Scan for the cell matching the given text and deliver its [x, y] coordinate at center. 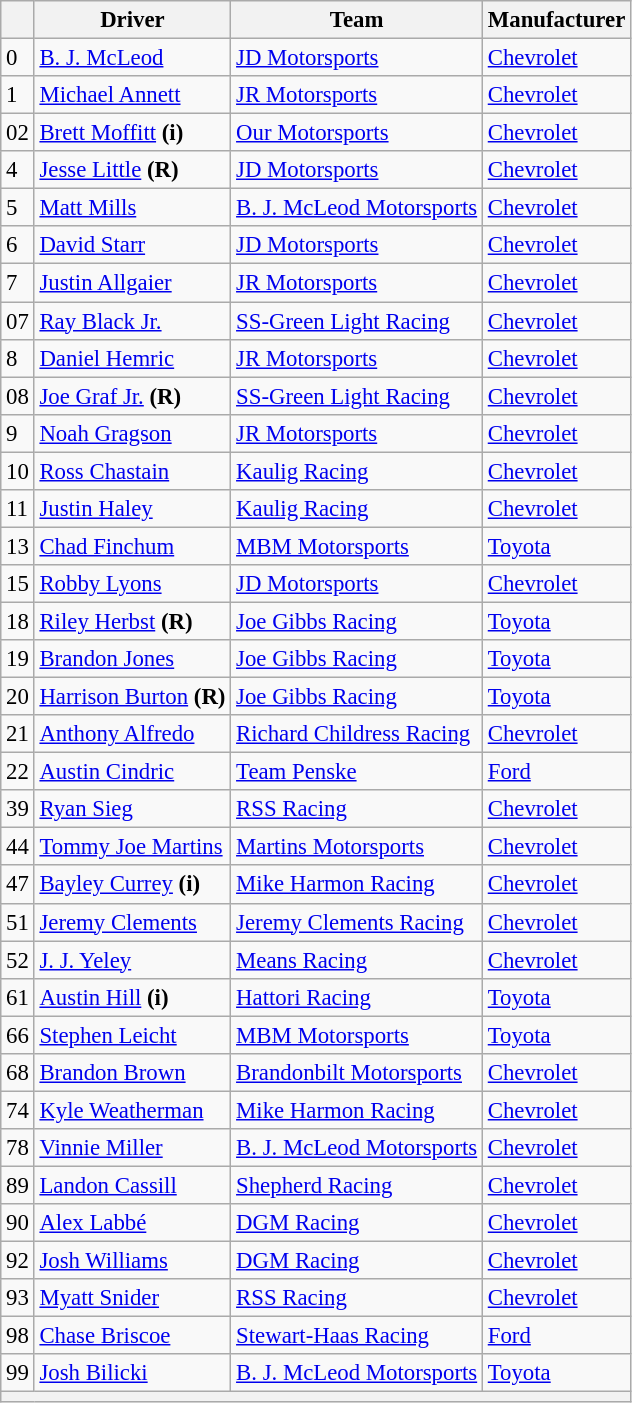
Kyle Weatherman [132, 1110]
Brett Moffitt (i) [132, 133]
07 [18, 321]
39 [18, 809]
Team Penske [357, 772]
61 [18, 997]
Ross Chastain [132, 471]
Josh Bilicki [132, 1373]
Team [357, 20]
98 [18, 1336]
20 [18, 697]
Ray Black Jr. [132, 321]
15 [18, 584]
J. J. Yeley [132, 960]
Means Racing [357, 960]
Joe Graf Jr. (R) [132, 396]
Shepherd Racing [357, 1185]
4 [18, 170]
Stephen Leicht [132, 1035]
6 [18, 245]
51 [18, 922]
Brandonbilt Motorsports [357, 1073]
13 [18, 546]
52 [18, 960]
89 [18, 1185]
Chad Finchum [132, 546]
19 [18, 659]
Richard Childress Racing [357, 734]
Anthony Alfredo [132, 734]
18 [18, 621]
Austin Cindric [132, 772]
B. J. McLeod [132, 58]
10 [18, 471]
Alex Labbé [132, 1223]
Our Motorsports [357, 133]
Austin Hill (i) [132, 997]
Manufacturer [556, 20]
David Starr [132, 245]
Jeremy Clements Racing [357, 922]
Stewart-Haas Racing [357, 1336]
66 [18, 1035]
Justin Allgaier [132, 283]
9 [18, 433]
1 [18, 95]
Myatt Snider [132, 1298]
47 [18, 885]
0 [18, 58]
Bayley Currey (i) [132, 885]
08 [18, 396]
Josh Williams [132, 1261]
Daniel Hemric [132, 358]
Michael Annett [132, 95]
11 [18, 509]
Noah Gragson [132, 433]
Brandon Brown [132, 1073]
93 [18, 1298]
Justin Haley [132, 509]
99 [18, 1373]
5 [18, 208]
Matt Mills [132, 208]
44 [18, 847]
Hattori Racing [357, 997]
Jeremy Clements [132, 922]
7 [18, 283]
68 [18, 1073]
92 [18, 1261]
21 [18, 734]
22 [18, 772]
02 [18, 133]
8 [18, 358]
Vinnie Miller [132, 1148]
Ryan Sieg [132, 809]
Harrison Burton (R) [132, 697]
Tommy Joe Martins [132, 847]
Riley Herbst (R) [132, 621]
Brandon Jones [132, 659]
Robby Lyons [132, 584]
Landon Cassill [132, 1185]
Martins Motorsports [357, 847]
Jesse Little (R) [132, 170]
78 [18, 1148]
Driver [132, 20]
90 [18, 1223]
74 [18, 1110]
Chase Briscoe [132, 1336]
